Output the [X, Y] coordinate of the center of the cell containing the given text.  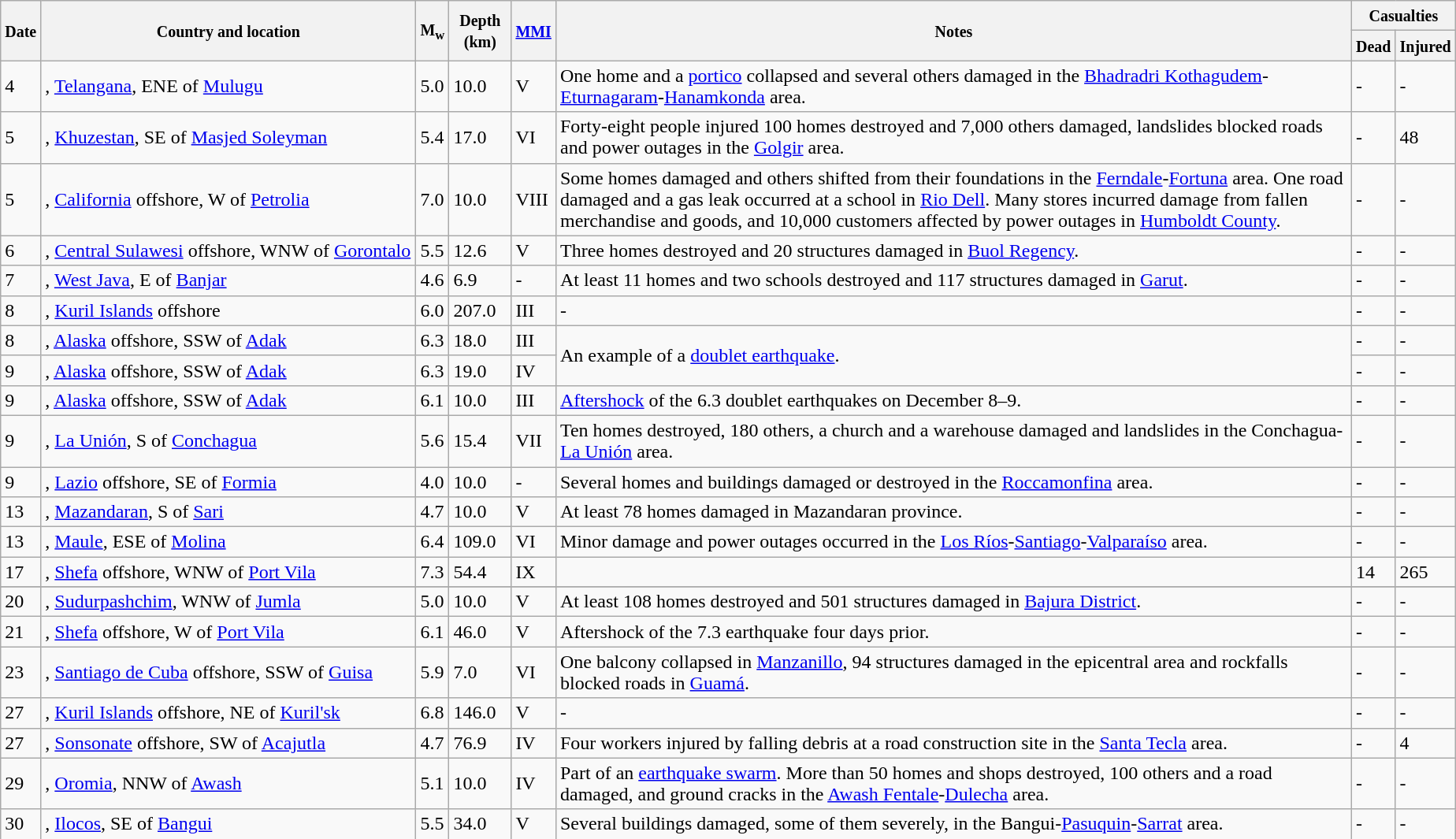
19.0 [481, 370]
6.4 [433, 542]
At least 78 homes damaged in Mazandaran province. [953, 512]
14 [1373, 572]
Country and location [228, 31]
One home and a portico collapsed and several others damaged in the Bhadradri Kothagudem-Eturnagaram-Hanamkonda area. [953, 87]
Ten homes destroyed, 180 others, a church and a warehouse damaged and landslides in the Conchagua-La Unión area. [953, 441]
, Oromia, NNW of Awash [228, 783]
, Khuzestan, SE of Masjed Soleyman [228, 137]
76.9 [481, 743]
, Central Sulawesi offshore, WNW of Gorontalo [228, 251]
, Shefa offshore, W of Port Vila [228, 632]
Minor damage and power outages occurred in the Los Ríos-Santiago-Valparaíso area. [953, 542]
Four workers injured by falling debris at a road construction site in the Santa Tecla area. [953, 743]
, Maule, ESE of Molina [228, 542]
18.0 [481, 340]
Several homes and buildings damaged or destroyed in the Roccamonfina area. [953, 481]
54.4 [481, 572]
, California offshore, W of Petrolia [228, 199]
, Ilocos, SE of Bangui [228, 824]
, Telangana, ENE of Mulugu [228, 87]
4.0 [433, 481]
, Kuril Islands offshore [228, 310]
IX [534, 572]
146.0 [481, 713]
, Santiago de Cuba offshore, SSW of Guisa [228, 673]
Aftershock of the 7.3 earthquake four days prior. [953, 632]
6 [20, 251]
17 [20, 572]
, West Java, E of Banjar [228, 280]
One balcony collapsed in Manzanillo, 94 structures damaged in the epicentral area and rockfalls blocked roads in Guamá. [953, 673]
17.0 [481, 137]
15.4 [481, 441]
Casualties [1403, 16]
6.8 [433, 713]
Several buildings damaged, some of them severely, in the Bangui-Pasuquin-Sarrat area. [953, 824]
, Lazio offshore, SE of Formia [228, 481]
207.0 [481, 310]
Aftershock of the 6.3 doublet earthquakes on December 8–9. [953, 400]
At least 108 homes destroyed and 501 structures damaged in Bajura District. [953, 602]
6.9 [481, 280]
Notes [953, 31]
46.0 [481, 632]
109.0 [481, 542]
At least 11 homes and two schools destroyed and 117 structures damaged in Garut. [953, 280]
265 [1425, 572]
MMI [534, 31]
, La Unión, S of Conchagua [228, 441]
29 [20, 783]
21 [20, 632]
5.4 [433, 137]
, Kuril Islands offshore, NE of Kuril'sk [228, 713]
An example of a doublet earthquake. [953, 355]
20 [20, 602]
Three homes destroyed and 20 structures damaged in Buol Regency. [953, 251]
Dead [1373, 46]
5.9 [433, 673]
7.3 [433, 572]
, Shefa offshore, WNW of Port Vila [228, 572]
Mw [433, 31]
Depth (km) [481, 31]
Injured [1425, 46]
23 [20, 673]
12.6 [481, 251]
7 [20, 280]
Forty-eight people injured 100 homes destroyed and 7,000 others damaged, landslides blocked roads and power outages in the Golgir area. [953, 137]
34.0 [481, 824]
6.0 [433, 310]
VIII [534, 199]
30 [20, 824]
Date [20, 31]
5.1 [433, 783]
, Sudurpashchim, WNW of Jumla [228, 602]
5.6 [433, 441]
, Mazandaran, S of Sari [228, 512]
4.6 [433, 280]
, Sonsonate offshore, SW of Acajutla [228, 743]
VII [534, 441]
48 [1425, 137]
